Search for the cell housing the specified text and yield its [x, y] center coordinate. 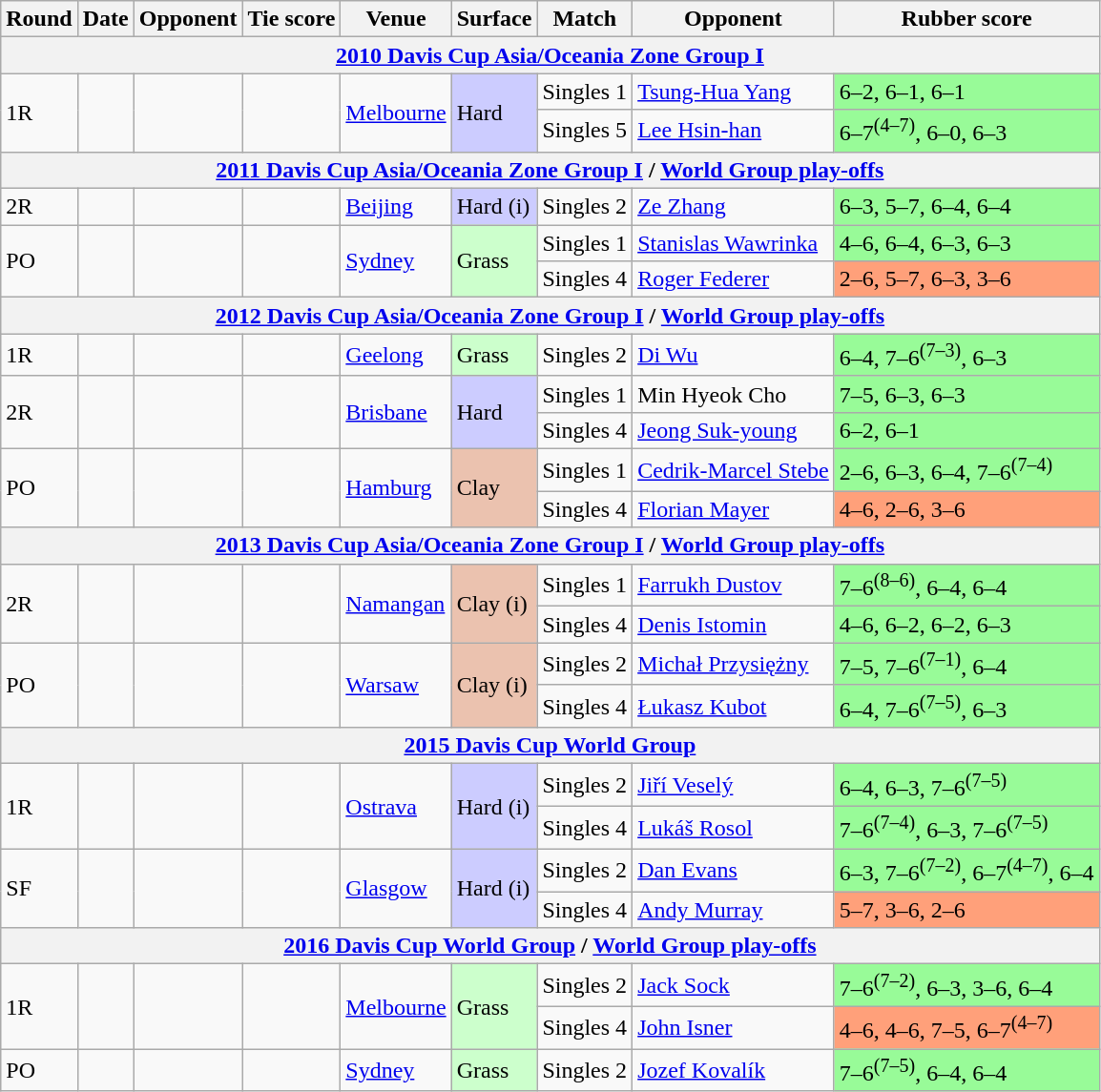
Clay [494, 488]
Geelong [396, 355]
6–4, 7–6(7–3), 6–3 [966, 355]
4–6, 6–4, 6–3, 6–3 [966, 243]
Jeong Suk-young [734, 430]
Hamburg [396, 488]
6–7(4–7), 6–0, 6–3 [966, 132]
2015 Davis Cup World Group [550, 746]
SF [39, 889]
Łukasz Kubot [734, 706]
2012 Davis Cup Asia/Oceania Zone Group I / World Group play-offs [550, 316]
Jozef Kovalík [734, 1070]
Namangan [396, 603]
4–6, 6–2, 6–2, 6–3 [966, 625]
Andy Murray [734, 910]
7–6(7–4), 6–3, 7–6(7–5) [966, 828]
Rubber score [966, 19]
Florian Mayer [734, 509]
7–5, 6–3, 6–3 [966, 394]
John Isner [734, 1028]
Tsung-Hua Yang [734, 92]
Stanislas Wawrinka [734, 243]
Jack Sock [734, 986]
Surface [494, 19]
Singles 5 [585, 132]
2011 Davis Cup Asia/Oceania Zone Group I / World Group play-offs [550, 170]
Tie score [292, 19]
Round [39, 19]
Min Hyeok Cho [734, 394]
Roger Federer [734, 279]
Michał Przysiężny [734, 664]
Match [585, 19]
Lee Hsin-han [734, 132]
6–3, 5–7, 6–4, 6–4 [966, 207]
7–6(8–6), 6–4, 6–4 [966, 586]
Ostrava [396, 807]
2–6, 6–3, 6–4, 7–6(7–4) [966, 469]
4–6, 2–6, 3–6 [966, 509]
Dan Evans [734, 870]
6–4, 7–6(7–5), 6–3 [966, 706]
6–3, 7–6(7–2), 6–7(4–7), 6–4 [966, 870]
5–7, 3–6, 2–6 [966, 910]
7–6(7–2), 6–3, 3–6, 6–4 [966, 986]
Cedrik-Marcel Stebe [734, 469]
Beijing [396, 207]
Denis Istomin [734, 625]
Di Wu [734, 355]
2016 Davis Cup World Group / World Group play-offs [550, 946]
2013 Davis Cup Asia/Oceania Zone Group I / World Group play-offs [550, 546]
Jiří Veselý [734, 786]
Lukáš Rosol [734, 828]
Date [105, 19]
6–2, 6–1 [966, 430]
Farrukh Dustov [734, 586]
6–4, 6–3, 7–6(7–5) [966, 786]
Venue [396, 19]
4–6, 4–6, 7–5, 6–7(4–7) [966, 1028]
2010 Davis Cup Asia/Oceania Zone Group I [550, 55]
Glasgow [396, 889]
2–6, 5–7, 6–3, 3–6 [966, 279]
Warsaw [396, 685]
6–2, 6–1, 6–1 [966, 92]
Brisbane [396, 412]
Ze Zhang [734, 207]
7–6(7–5), 6–4, 6–4 [966, 1070]
7–5, 7–6(7–1), 6–4 [966, 664]
